Search for the cell housing the specified text and yield its [X, Y] center coordinate. 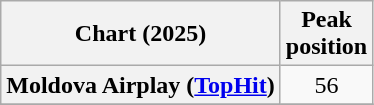
Peakposition [326, 34]
56 [326, 85]
Moldova Airplay (TopHit) [141, 85]
Chart (2025) [141, 34]
